Return (x, y) of the center of cell containing provided text 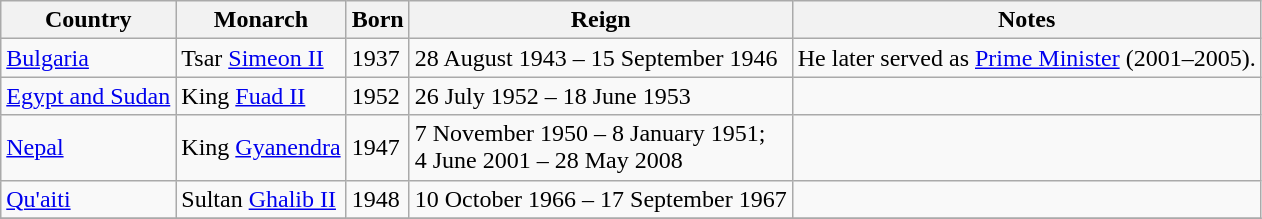
Egypt and Sudan (88, 96)
He later served as Prime Minister (2001–2005). (1026, 58)
26 July 1952 – 18 June 1953 (600, 96)
1937 (378, 58)
Country (88, 20)
28 August 1943 – 15 September 1946 (600, 58)
Notes (1026, 20)
Qu'aiti (88, 199)
Born (378, 20)
10 October 1966 – 17 September 1967 (600, 199)
Sultan Ghalib II (261, 199)
Monarch (261, 20)
Bulgaria (88, 58)
Tsar Simeon II (261, 58)
Nepal (88, 148)
1948 (378, 199)
7 November 1950 – 8 January 1951;4 June 2001 – 28 May 2008 (600, 148)
King Fuad II (261, 96)
Reign (600, 20)
1947 (378, 148)
1952 (378, 96)
King Gyanendra (261, 148)
